Scan for the cell matching the given text and deliver its [X, Y] coordinate at center. 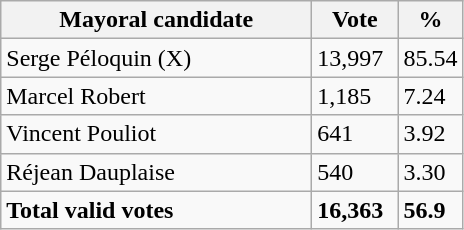
3.30 [430, 172]
Réjean Dauplaise [156, 172]
13,997 [355, 58]
Vincent Pouliot [156, 134]
7.24 [430, 96]
% [430, 20]
Marcel Robert [156, 96]
Vote [355, 20]
540 [355, 172]
Total valid votes [156, 210]
641 [355, 134]
16,363 [355, 210]
3.92 [430, 134]
Serge Péloquin (X) [156, 58]
56.9 [430, 210]
Mayoral candidate [156, 20]
1,185 [355, 96]
85.54 [430, 58]
